Return (x, y) of the center of cell containing provided text 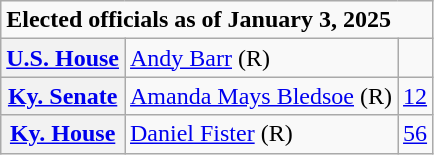
12 (416, 96)
U.S. House (63, 58)
56 (416, 134)
Ky. House (63, 134)
Daniel Fister (R) (260, 134)
Ky. Senate (63, 96)
Elected officials as of January 3, 2025 (217, 20)
Andy Barr (R) (260, 58)
Amanda Mays Bledsoe (R) (260, 96)
